Extract the (X, Y) coordinate from the center of the cell holding the provided text.  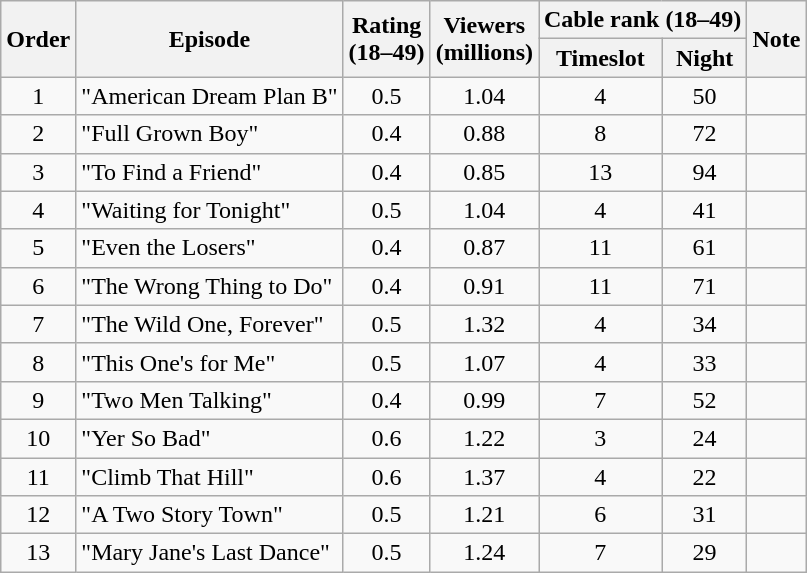
61 (704, 248)
5 (38, 248)
1.07 (484, 362)
Timeslot (600, 58)
"Full Grown Boy" (210, 134)
"Yer So Bad" (210, 438)
41 (704, 210)
33 (704, 362)
"This One's for Me" (210, 362)
1.24 (484, 553)
0.91 (484, 286)
0.99 (484, 400)
29 (704, 553)
0.87 (484, 248)
"Mary Jane's Last Dance" (210, 553)
2 (38, 134)
34 (704, 324)
"Climb That Hill" (210, 477)
1.37 (484, 477)
0.88 (484, 134)
1.32 (484, 324)
22 (704, 477)
1 (38, 96)
24 (704, 438)
31 (704, 515)
50 (704, 96)
9 (38, 400)
12 (38, 515)
10 (38, 438)
"Even the Losers" (210, 248)
52 (704, 400)
72 (704, 134)
1.22 (484, 438)
"A Two Story Town" (210, 515)
"The Wrong Thing to Do" (210, 286)
Night (704, 58)
0.85 (484, 172)
"American Dream Plan B" (210, 96)
"To Find a Friend" (210, 172)
Order (38, 39)
Viewers(millions) (484, 39)
Note (776, 39)
1.21 (484, 515)
"Waiting for Tonight" (210, 210)
Cable rank (18–49) (642, 20)
Episode (210, 39)
"The Wild One, Forever" (210, 324)
"Two Men Talking" (210, 400)
71 (704, 286)
Rating(18–49) (386, 39)
94 (704, 172)
